Find where the given text appears and provide that cell's center as (x, y) coordinate. 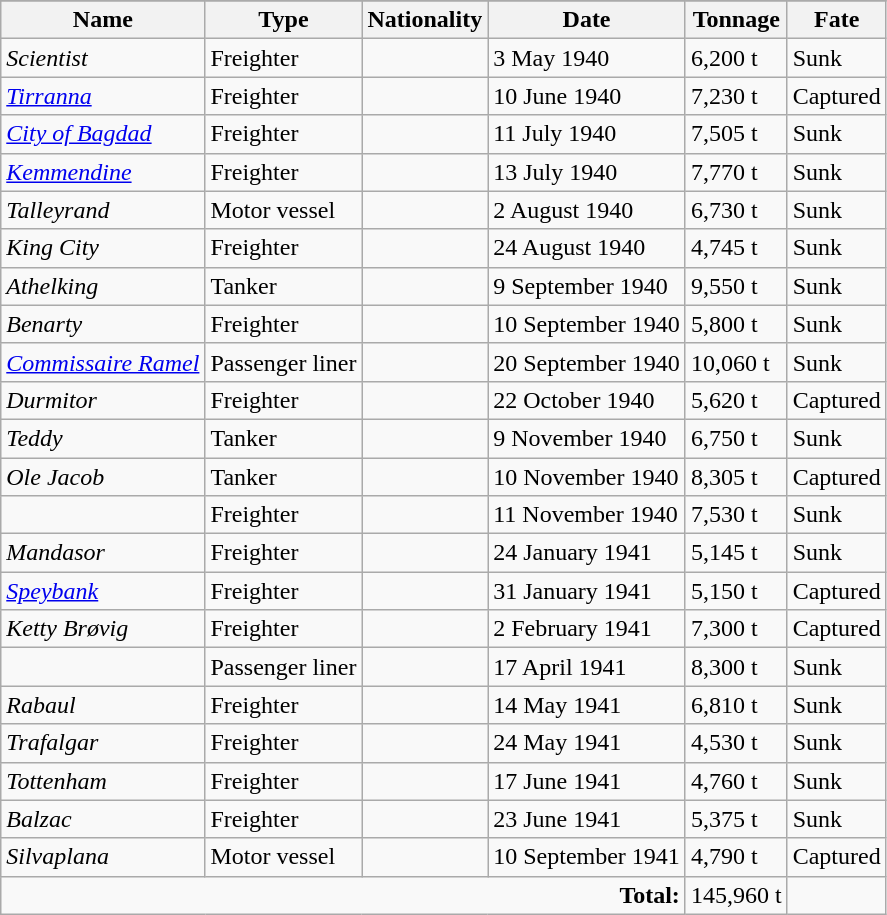
5,145 t (736, 553)
Benarty (103, 324)
Nationality (425, 20)
6,730 t (736, 210)
10 June 1940 (587, 96)
Durmitor (103, 400)
Rabaul (103, 705)
5,375 t (736, 819)
Ole Jacob (103, 477)
4,790 t (736, 857)
Name (103, 20)
Trafalgar (103, 743)
10 November 1940 (587, 477)
Fate (836, 20)
9 September 1940 (587, 286)
17 April 1941 (587, 667)
10 September 1941 (587, 857)
4,745 t (736, 248)
10,060 t (736, 362)
Kemmendine (103, 172)
Balzac (103, 819)
7,300 t (736, 629)
Athelking (103, 286)
14 May 1941 (587, 705)
24 May 1941 (587, 743)
Scientist (103, 58)
Speybank (103, 591)
2 February 1941 (587, 629)
Talleyrand (103, 210)
9,550 t (736, 286)
Silvaplana (103, 857)
145,960 t (736, 895)
Tottenham (103, 781)
4,530 t (736, 743)
5,620 t (736, 400)
22 October 1940 (587, 400)
8,300 t (736, 667)
King City (103, 248)
Date (587, 20)
6,750 t (736, 438)
2 August 1940 (587, 210)
7,770 t (736, 172)
5,150 t (736, 591)
Ketty Brøvig (103, 629)
11 November 1940 (587, 515)
Type (284, 20)
17 June 1941 (587, 781)
10 September 1940 (587, 324)
6,200 t (736, 58)
Tirranna (103, 96)
24 August 1940 (587, 248)
13 July 1940 (587, 172)
11 July 1940 (587, 134)
7,505 t (736, 134)
4,760 t (736, 781)
Mandasor (103, 553)
Teddy (103, 438)
Tonnage (736, 20)
8,305 t (736, 477)
5,800 t (736, 324)
20 September 1940 (587, 362)
31 January 1941 (587, 591)
6,810 t (736, 705)
Commissaire Ramel (103, 362)
Total: (344, 895)
7,230 t (736, 96)
9 November 1940 (587, 438)
3 May 1940 (587, 58)
7,530 t (736, 515)
24 January 1941 (587, 553)
23 June 1941 (587, 819)
City of Bagdad (103, 134)
